Return the [X, Y] coordinate for the center point of the cell that contains the specified text.  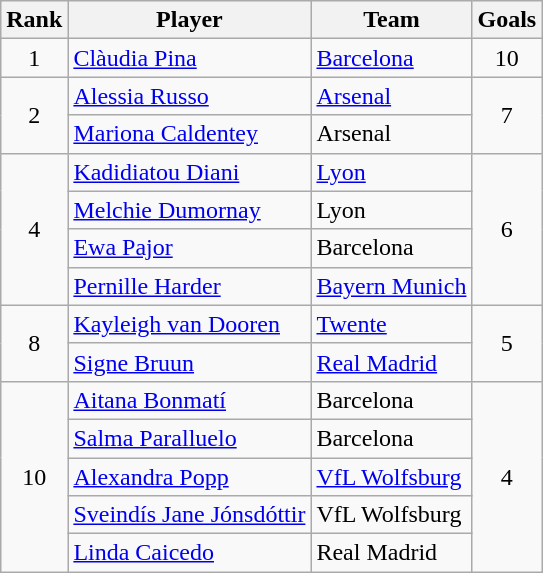
Team [392, 20]
Ewa Pajor [190, 248]
Signe Bruun [190, 362]
Kayleigh van Dooren [190, 324]
Twente [392, 324]
2 [34, 115]
6 [507, 229]
5 [507, 343]
Kadidiatou Diani [190, 172]
Player [190, 20]
Rank [34, 20]
Bayern Munich [392, 286]
7 [507, 115]
Linda Caicedo [190, 553]
Aitana Bonmatí [190, 400]
Sveindís Jane Jónsdóttir [190, 515]
Goals [507, 20]
Pernille Harder [190, 286]
Mariona Caldentey [190, 134]
Alessia Russo [190, 96]
Alexandra Popp [190, 477]
Salma Paralluelo [190, 438]
Clàudia Pina [190, 58]
Melchie Dumornay [190, 210]
1 [34, 58]
8 [34, 343]
